Return (X, Y) of the center of cell containing provided text 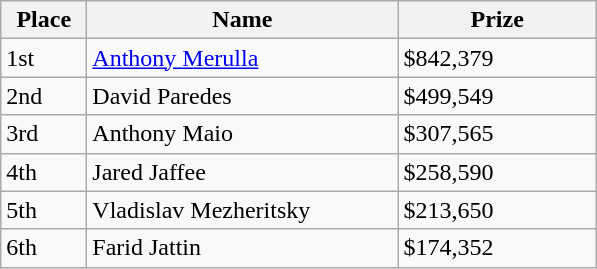
4th (44, 172)
1st (44, 58)
Prize (498, 20)
David Paredes (242, 96)
$174,352 (498, 248)
6th (44, 248)
$258,590 (498, 172)
Vladislav Mezheritsky (242, 210)
3rd (44, 134)
$842,379 (498, 58)
Jared Jaffee (242, 172)
Anthony Maio (242, 134)
Name (242, 20)
$499,549 (498, 96)
2nd (44, 96)
$213,650 (498, 210)
5th (44, 210)
$307,565 (498, 134)
Farid Jattin (242, 248)
Place (44, 20)
Anthony Merulla (242, 58)
